Locate the cell with the specified text and output its [X, Y] center coordinate. 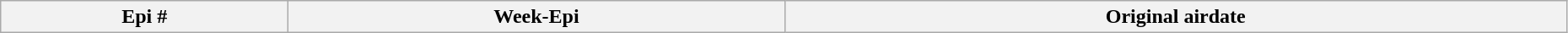
Week-Epi [536, 17]
Epi # [145, 17]
Original airdate [1176, 17]
